Search for the cell housing the specified text and yield its (x, y) center coordinate. 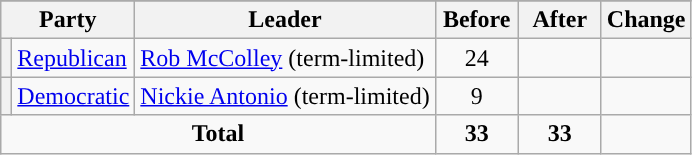
Rob McColley (term-limited) (285, 58)
Change (646, 20)
Total (218, 134)
Party (68, 20)
After (560, 20)
Nickie Antonio (term-limited) (285, 96)
9 (476, 96)
24 (476, 58)
Before (476, 20)
Democratic (74, 96)
Leader (285, 20)
Republican (74, 58)
